Return the (X, Y) coordinate for the center point of the cell that contains the specified text.  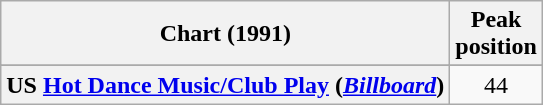
Peakposition (496, 34)
Chart (1991) (226, 34)
44 (496, 85)
US Hot Dance Music/Club Play (Billboard) (226, 85)
